Capture the cell that displays the provided text and extract its [x, y] central coordinate. 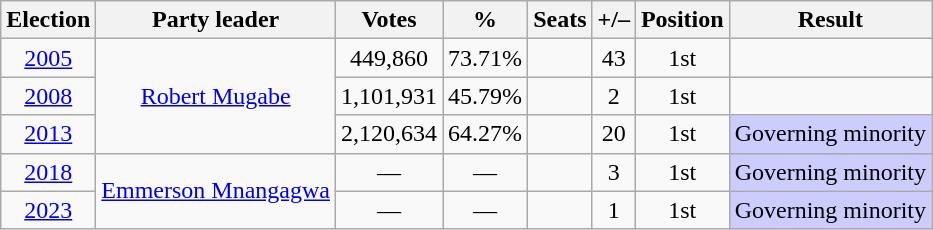
43 [614, 58]
2023 [48, 210]
2005 [48, 58]
Election [48, 20]
1 [614, 210]
Votes [388, 20]
2 [614, 96]
Party leader [216, 20]
3 [614, 172]
1,101,931 [388, 96]
% [486, 20]
449,860 [388, 58]
45.79% [486, 96]
2008 [48, 96]
2,120,634 [388, 134]
Position [682, 20]
64.27% [486, 134]
2018 [48, 172]
+/– [614, 20]
Result [830, 20]
Robert Mugabe [216, 96]
20 [614, 134]
2013 [48, 134]
73.71% [486, 58]
Emmerson Mnangagwa [216, 191]
Seats [560, 20]
